Find where the given text appears and provide that cell's center as (X, Y) coordinate. 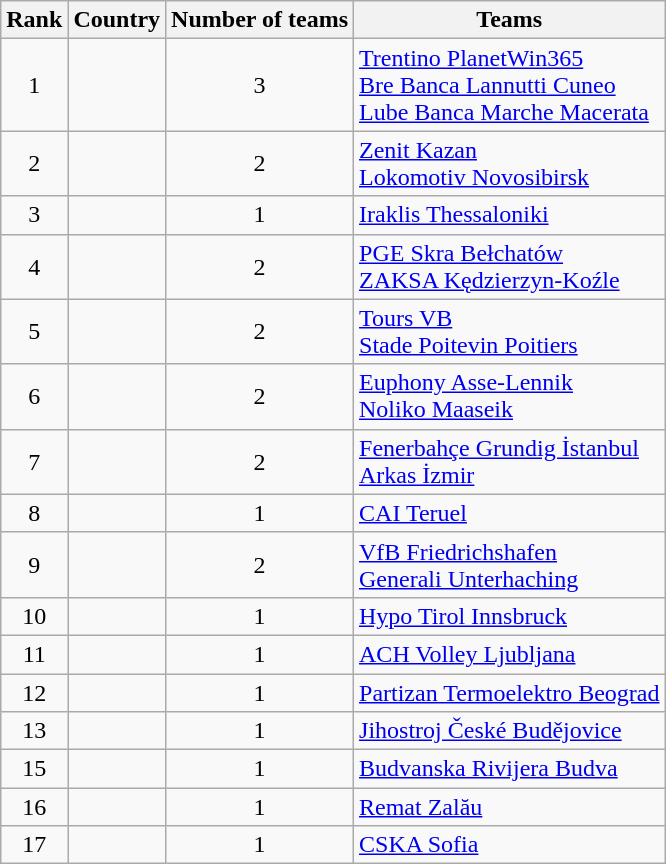
Trentino PlanetWin365 Bre Banca Lannutti Cuneo Lube Banca Marche Macerata (510, 85)
Teams (510, 20)
Remat Zalău (510, 807)
Rank (34, 20)
17 (34, 845)
11 (34, 654)
Tours VB Stade Poitevin Poitiers (510, 332)
PGE Skra Bełchatów ZAKSA Kędzierzyn-Koźle (510, 266)
12 (34, 693)
ACH Volley Ljubljana (510, 654)
Number of teams (260, 20)
Hypo Tirol Innsbruck (510, 616)
Zenit Kazan Lokomotiv Novosibirsk (510, 164)
Budvanska Rivijera Budva (510, 769)
VfB Friedrichshafen Generali Unterhaching (510, 564)
10 (34, 616)
8 (34, 513)
7 (34, 462)
Iraklis Thessaloniki (510, 215)
15 (34, 769)
CAI Teruel (510, 513)
9 (34, 564)
Country (117, 20)
Euphony Asse-Lennik Noliko Maaseik (510, 396)
5 (34, 332)
Jihostroj České Budějovice (510, 731)
4 (34, 266)
16 (34, 807)
Partizan Termoelektro Beograd (510, 693)
13 (34, 731)
6 (34, 396)
Fenerbahçe Grundig İstanbul Arkas İzmir (510, 462)
CSKA Sofia (510, 845)
